Determine the [X, Y] coordinate at the center of the cell enclosing the given text.  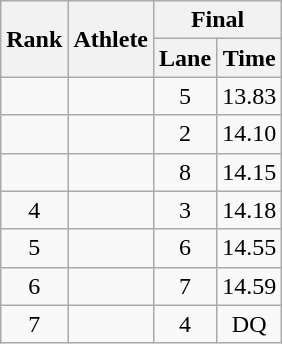
3 [186, 210]
DQ [250, 324]
Athlete [111, 39]
8 [186, 172]
14.59 [250, 286]
14.18 [250, 210]
Time [250, 58]
Rank [34, 39]
Final [218, 20]
14.15 [250, 172]
13.83 [250, 96]
Lane [186, 58]
14.55 [250, 248]
14.10 [250, 134]
2 [186, 134]
